Search for the cell housing the specified text and yield its (x, y) center coordinate. 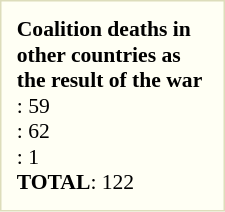
Coalition deaths in other countries as the result of the war: 59 : 62 : 1TOTAL: 122 (112, 106)
